Scan for the cell matching the given text and deliver its (X, Y) coordinate at center. 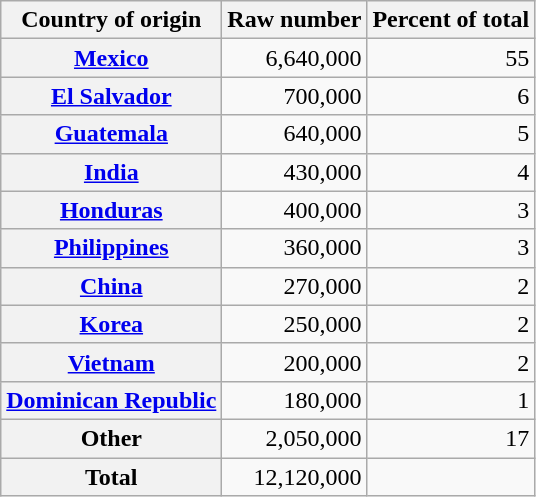
400,000 (294, 210)
430,000 (294, 172)
2,050,000 (294, 438)
El Salvador (112, 96)
Percent of total (451, 20)
India (112, 172)
360,000 (294, 248)
270,000 (294, 286)
Korea (112, 324)
Total (112, 477)
180,000 (294, 400)
6 (451, 96)
Vietnam (112, 362)
China (112, 286)
200,000 (294, 362)
Dominican Republic (112, 400)
Country of origin (112, 20)
17 (451, 438)
700,000 (294, 96)
4 (451, 172)
5 (451, 134)
Honduras (112, 210)
Other (112, 438)
6,640,000 (294, 58)
1 (451, 400)
250,000 (294, 324)
12,120,000 (294, 477)
640,000 (294, 134)
55 (451, 58)
Philippines (112, 248)
Guatemala (112, 134)
Mexico (112, 58)
Raw number (294, 20)
